Return the [X, Y] coordinate for the center point of the cell that contains the specified text.  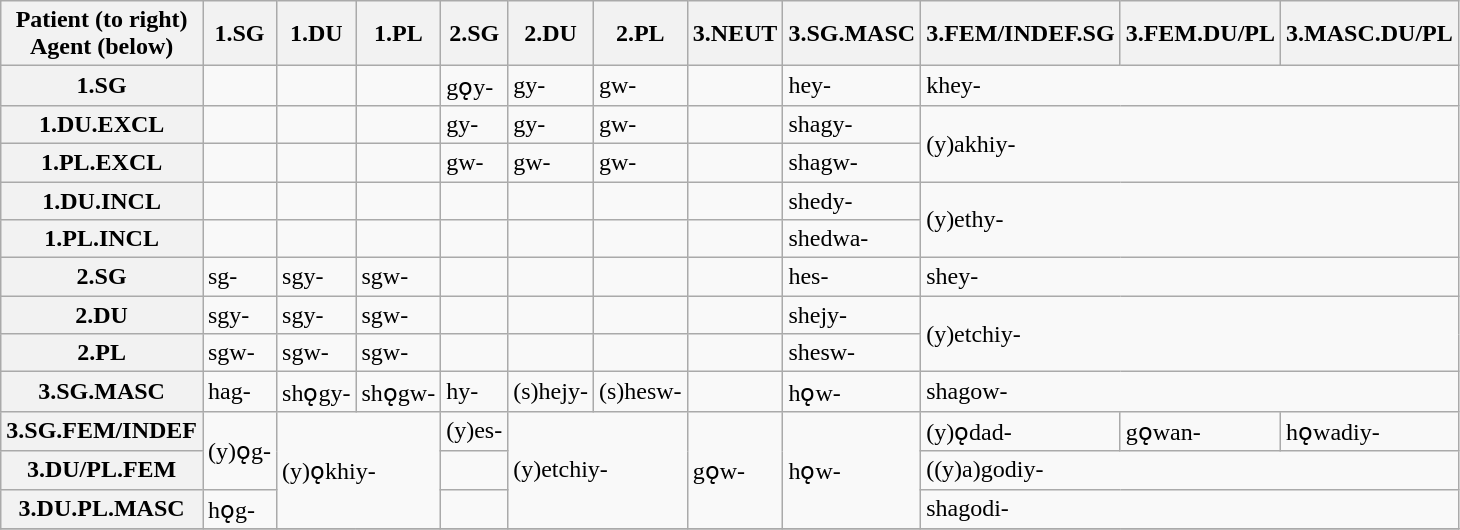
shǫgy- [316, 392]
sg- [239, 277]
1.DU.INCL [102, 201]
shagow- [1190, 392]
3.MASC.DU/PL [1370, 34]
3.NEUT [735, 34]
3.FEM/INDEF.SG [1021, 34]
1.PL.INCL [102, 239]
hag- [239, 392]
((y)a)godiy- [1190, 470]
(s)hesw- [640, 392]
gǫw- [735, 470]
hes- [852, 277]
shǫgw- [398, 392]
gǫy- [474, 86]
hy- [474, 392]
shagodi- [1190, 509]
(y)ǫkhiy- [359, 470]
(y)es- [474, 431]
shagw- [852, 162]
3.DU.PL.MASC [102, 509]
(y)akhiy- [1190, 143]
shedy- [852, 201]
3.SG.FEM/INDEF [102, 431]
(y)ǫg- [239, 450]
shey- [1190, 277]
hǫg- [239, 509]
1.PL.EXCL [102, 162]
shejy- [852, 315]
hey- [852, 86]
shagy- [852, 124]
shesw- [852, 353]
3.FEM.DU/PL [1200, 34]
khey- [1190, 86]
Patient (to right)Agent (below) [102, 34]
3.DU/PL.FEM [102, 470]
(y)ǫdad- [1021, 431]
(y)ethy- [1190, 220]
shedwa- [852, 239]
(s)hejy- [551, 392]
1.PL [398, 34]
gǫwan- [1200, 431]
1.DU.EXCL [102, 124]
hǫwadiy- [1370, 431]
1.DU [316, 34]
